Capture the cell that displays the provided text and extract its [X, Y] central coordinate. 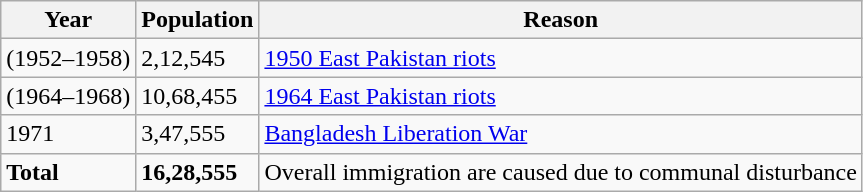
2,12,545 [198, 58]
Overall immigration are caused due to communal disturbance [561, 172]
Population [198, 20]
1950 East Pakistan riots [561, 58]
16,28,555 [198, 172]
3,47,555 [198, 134]
(1964–1968) [68, 96]
(1952–1958) [68, 58]
10,68,455 [198, 96]
Bangladesh Liberation War [561, 134]
Reason [561, 20]
1964 East Pakistan riots [561, 96]
Total [68, 172]
Year [68, 20]
1971 [68, 134]
